Return [X, Y] of the center of cell containing provided text 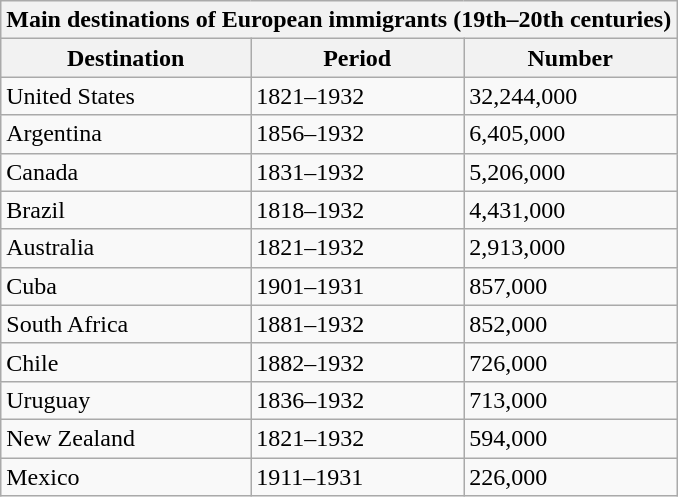
1911–1931 [358, 477]
1882–1932 [358, 362]
857,000 [570, 286]
United States [126, 96]
Argentina [126, 134]
594,000 [570, 438]
6,405,000 [570, 134]
Brazil [126, 210]
Canada [126, 172]
713,000 [570, 400]
Period [358, 58]
1901–1931 [358, 286]
1836–1932 [358, 400]
1856–1932 [358, 134]
226,000 [570, 477]
Mexico [126, 477]
Cuba [126, 286]
South Africa [126, 324]
Australia [126, 248]
852,000 [570, 324]
2,913,000 [570, 248]
32,244,000 [570, 96]
726,000 [570, 362]
Uruguay [126, 400]
Number [570, 58]
New Zealand [126, 438]
Destination [126, 58]
1881–1932 [358, 324]
Main destinations of European immigrants (19th–20th centuries) [339, 20]
1831–1932 [358, 172]
4,431,000 [570, 210]
5,206,000 [570, 172]
1818–1932 [358, 210]
Chile [126, 362]
